For the text-containing cell, return its midpoint in [X, Y] coordinate format. 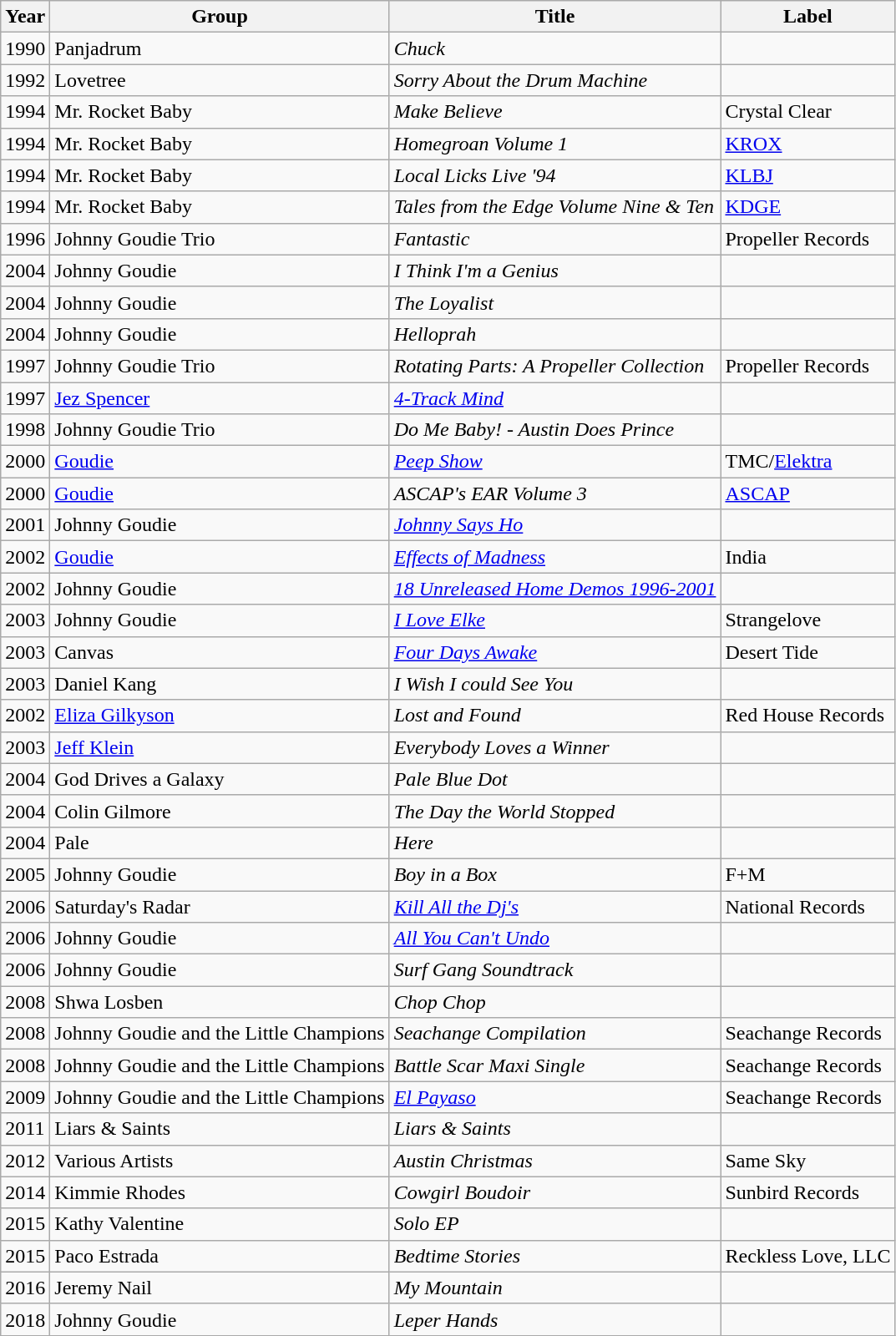
Chop Chop [554, 1002]
Effects of Madness [554, 557]
Kathy Valentine [220, 1224]
Label [808, 17]
National Records [808, 906]
Surf Gang Soundtrack [554, 970]
18 Unreleased Home Demos 1996-2001 [554, 589]
Everybody Loves a Winner [554, 747]
Colin Gilmore [220, 811]
Seachange Compilation [554, 1034]
KDGE [808, 207]
Paco Estrada [220, 1256]
Year [25, 17]
Helloprah [554, 334]
2001 [25, 525]
Group [220, 17]
Various Artists [220, 1161]
Title [554, 17]
I Love Elke [554, 620]
1990 [25, 48]
Pale Blue Dot [554, 779]
Battle Scar Maxi Single [554, 1065]
Sunbird Records [808, 1192]
Jeremy Nail [220, 1288]
Red House Records [808, 716]
The Day the World Stopped [554, 811]
2016 [25, 1288]
Lovetree [220, 80]
Kill All the Dj's [554, 906]
Pale [220, 843]
Strangelove [808, 620]
1992 [25, 80]
2012 [25, 1161]
El Payaso [554, 1097]
Shwa Losben [220, 1002]
Leper Hands [554, 1319]
Jez Spencer [220, 398]
2011 [25, 1129]
Crystal Clear [808, 112]
4-Track Mind [554, 398]
Here [554, 843]
Canvas [220, 652]
I Wish I could See You [554, 684]
TMC/Elektra [808, 462]
Make Believe [554, 112]
ASCAP's EAR Volume 3 [554, 493]
Peep Show [554, 462]
ASCAP [808, 493]
Solo EP [554, 1224]
2009 [25, 1097]
The Loyalist [554, 302]
Panjadrum [220, 48]
God Drives a Galaxy [220, 779]
Four Days Awake [554, 652]
Same Sky [808, 1161]
Sorry About the Drum Machine [554, 80]
Lost and Found [554, 716]
1996 [25, 239]
Reckless Love, LLC [808, 1256]
Boy in a Box [554, 874]
Chuck [554, 48]
Tales from the Edge Volume Nine & Ten [554, 207]
2005 [25, 874]
All You Can't Undo [554, 939]
Kimmie Rhodes [220, 1192]
Desert Tide [808, 652]
Johnny Says Ho [554, 525]
2018 [25, 1319]
Bedtime Stories [554, 1256]
Austin Christmas [554, 1161]
My Mountain [554, 1288]
KROX [808, 144]
Cowgirl Boudoir [554, 1192]
Saturday's Radar [220, 906]
Do Me Baby! - Austin Does Prince [554, 430]
F+M [808, 874]
Fantastic [554, 239]
Daniel Kang [220, 684]
2014 [25, 1192]
1998 [25, 430]
I Think I'm a Genius [554, 271]
Local Licks Live '94 [554, 175]
Rotating Parts: A Propeller Collection [554, 366]
India [808, 557]
Homegroan Volume 1 [554, 144]
KLBJ [808, 175]
Jeff Klein [220, 747]
Eliza Gilkyson [220, 716]
